Locate the cell with the specified text and output its (x, y) center coordinate. 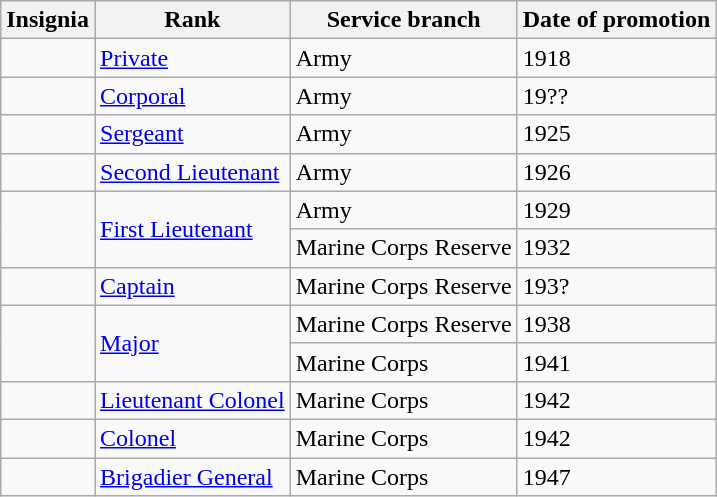
1925 (616, 134)
1926 (616, 172)
Date of promotion (616, 20)
1938 (616, 324)
Second Lieutenant (193, 172)
Service branch (404, 20)
Sergeant (193, 134)
Brigadier General (193, 477)
Lieutenant Colonel (193, 400)
1918 (616, 58)
19?? (616, 96)
1932 (616, 248)
Captain (193, 286)
Rank (193, 20)
Colonel (193, 438)
Major (193, 343)
First Lieutenant (193, 229)
193? (616, 286)
Insignia (48, 20)
Private (193, 58)
1929 (616, 210)
1941 (616, 362)
Corporal (193, 96)
1947 (616, 477)
